Find where the given text appears and provide that cell's center as [X, Y] coordinate. 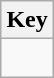
Key [27, 20]
